Pinpoint the cell where the given text exists, returning its [x, y] midpoint coordinate. 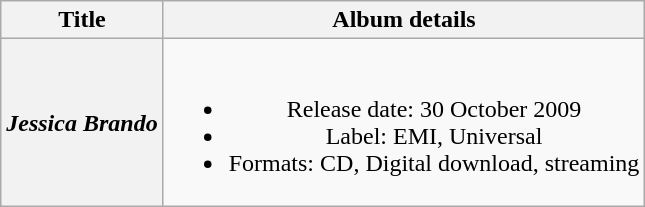
Album details [404, 20]
Title [82, 20]
Release date: 30 October 2009Label: EMI, UniversalFormats: CD, Digital download, streaming [404, 122]
Jessica Brando [82, 122]
